Extract the [x, y] coordinate from the center of the cell holding the provided text.  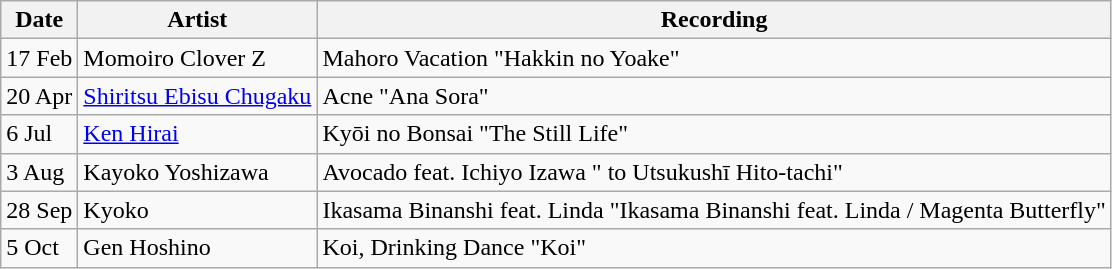
Acne "Ana Sora" [714, 96]
17 Feb [40, 58]
Ikasama Binanshi feat. Linda "Ikasama Binanshi feat. Linda / Magenta Butterfly" [714, 210]
5 Oct [40, 248]
Shiritsu Ebisu Chugaku [198, 96]
Kyōi no Bonsai "The Still Life" [714, 134]
Kyoko [198, 210]
Koi, Drinking Dance "Koi" [714, 248]
6 Jul [40, 134]
Avocado feat. Ichiyo Izawa " to Utsukushī Hito-tachi" [714, 172]
Momoiro Clover Z [198, 58]
3 Aug [40, 172]
Gen Hoshino [198, 248]
Artist [198, 20]
Date [40, 20]
Ken Hirai [198, 134]
Mahoro Vacation "Hakkin no Yoake" [714, 58]
Recording [714, 20]
28 Sep [40, 210]
Kayoko Yoshizawa [198, 172]
20 Apr [40, 96]
